From the cell containing the given text, extract its center point as [X, Y] coordinate. 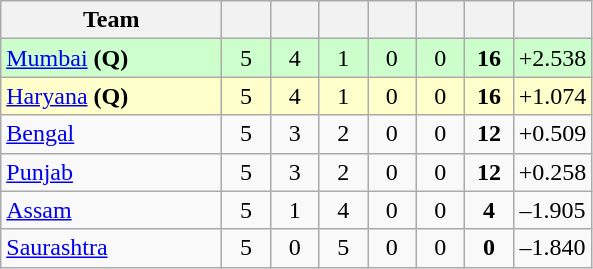
Bengal [112, 134]
+0.258 [552, 172]
Assam [112, 210]
+2.538 [552, 58]
Mumbai (Q) [112, 58]
Punjab [112, 172]
–1.840 [552, 248]
–1.905 [552, 210]
Team [112, 20]
Haryana (Q) [112, 96]
+0.509 [552, 134]
Saurashtra [112, 248]
+1.074 [552, 96]
